Detect which cell encompasses the target text, then output its [x, y] center coordinate. 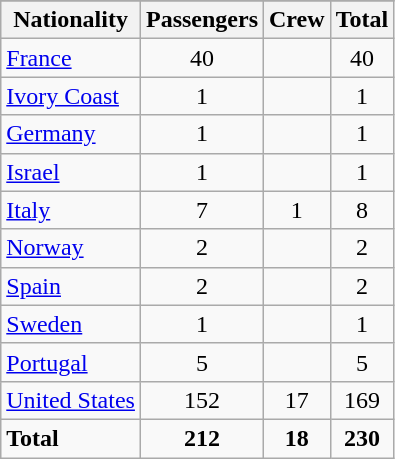
Italy [71, 210]
17 [298, 400]
Portugal [71, 362]
Germany [71, 134]
Norway [71, 248]
Israel [71, 172]
152 [202, 400]
France [71, 58]
7 [202, 210]
230 [362, 438]
United States [71, 400]
18 [298, 438]
Nationality [71, 20]
212 [202, 438]
Sweden [71, 324]
Crew [298, 20]
8 [362, 210]
Ivory Coast [71, 96]
Passengers [202, 20]
Spain [71, 286]
169 [362, 400]
